Locate the cell with the specified text and output its (X, Y) center coordinate. 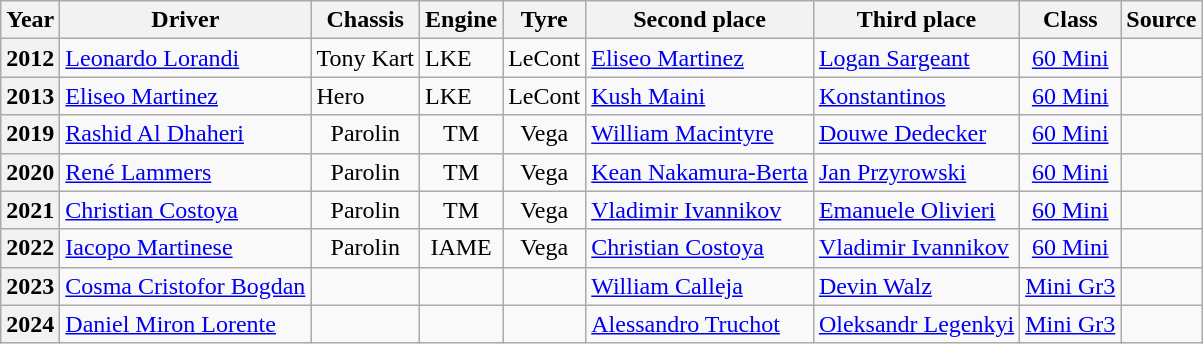
Class (1070, 20)
2022 (30, 248)
Third place (916, 20)
Cosma Cristofor Bogdan (186, 286)
Hero (366, 96)
Year (30, 20)
Oleksandr Legenkyi (916, 324)
2024 (30, 324)
2021 (30, 210)
Source (1162, 20)
William Macintyre (700, 134)
Rashid Al Dhaheri (186, 134)
Engine (462, 20)
Logan Sargeant (916, 58)
Konstantinos (916, 96)
Iacopo Martinese (186, 248)
2023 (30, 286)
Emanuele Olivieri (916, 210)
Kean Nakamura-Berta (700, 172)
Devin Walz (916, 286)
Second place (700, 20)
Jan Przyrowski (916, 172)
Chassis (366, 20)
Daniel Miron Lorente (186, 324)
2019 (30, 134)
Alessandro Truchot (700, 324)
William Calleja (700, 286)
Driver (186, 20)
René Lammers (186, 172)
Tony Kart (366, 58)
2013 (30, 96)
Tyre (544, 20)
IAME (462, 248)
Douwe Dedecker (916, 134)
Leonardo Lorandi (186, 58)
Kush Maini (700, 96)
2020 (30, 172)
2012 (30, 58)
